From the cell containing the given text, extract its center point as (x, y) coordinate. 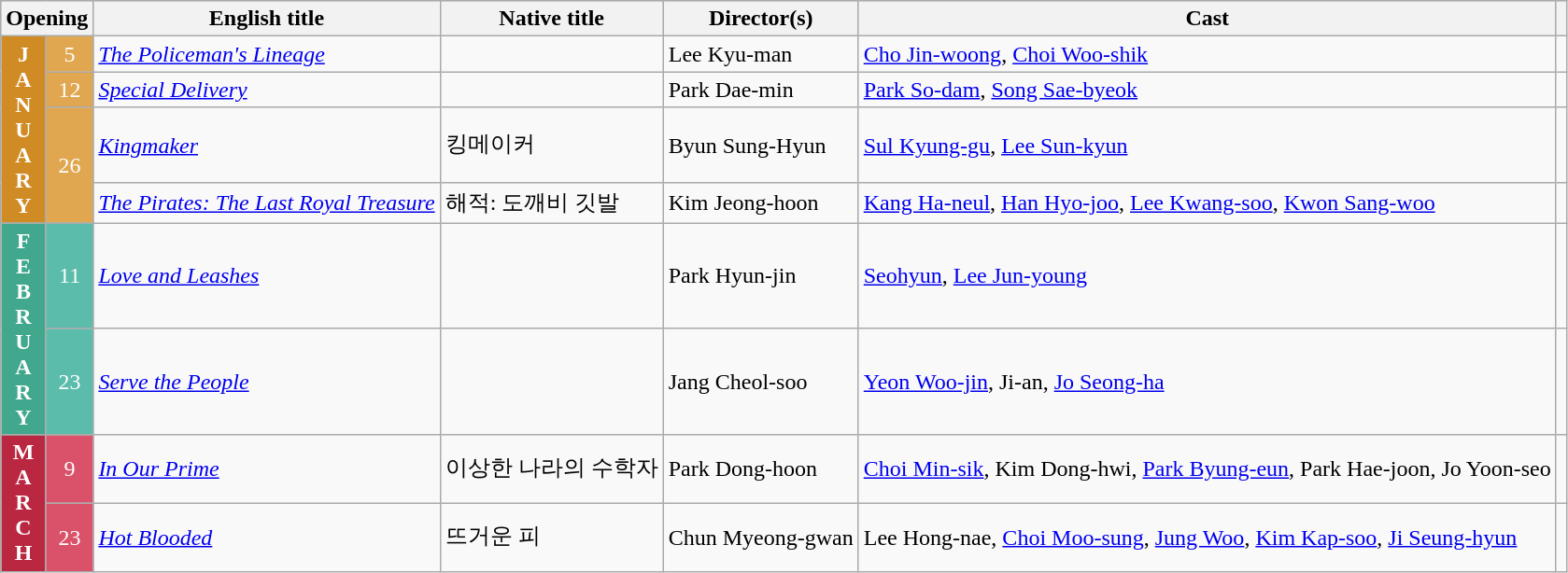
In Our Prime (267, 468)
12 (69, 90)
Chun Myeong-gwan (760, 538)
뜨거운 피 (551, 538)
9 (69, 468)
Sul Kyung-gu, Lee Sun-kyun (1207, 146)
Park Dae-min (760, 90)
The Pirates: The Last Royal Treasure (267, 203)
Director(s) (760, 19)
Hot Blooded (267, 538)
Park Hyun-jin (760, 276)
Jang Cheol-soo (760, 382)
Park So-dam, Song Sae-byeok (1207, 90)
Lee Kyu-man (760, 54)
이상한 나라의 수학자 (551, 468)
Native title (551, 19)
Special Delivery (267, 90)
해적: 도깨비 깃발 (551, 203)
26 (69, 165)
Opening (47, 19)
Kang Ha-neul, Han Hyo-joo, Lee Kwang-soo, Kwon Sang-woo (1207, 203)
JANUARY (24, 130)
FEBRUARY (24, 328)
Kim Jeong-hoon (760, 203)
Serve the People (267, 382)
Cho Jin-woong, Choi Woo-shik (1207, 54)
Park Dong-hoon (760, 468)
Yeon Woo-jin, Ji-an, Jo Seong-ha (1207, 382)
The Policeman's Lineage (267, 54)
Lee Hong-nae, Choi Moo-sung, Jung Woo, Kim Kap-soo, Ji Seung-hyun (1207, 538)
킹메이커 (551, 146)
Byun Sung-Hyun (760, 146)
English title (267, 19)
Cast (1207, 19)
Choi Min-sik, Kim Dong-hwi, Park Byung-eun, Park Hae-joon, Jo Yoon-seo (1207, 468)
Seohyun, Lee Jun-young (1207, 276)
Love and Leashes (267, 276)
11 (69, 276)
Kingmaker (267, 146)
5 (69, 54)
MARCH (24, 503)
